Return [x, y] of the center of cell containing provided text 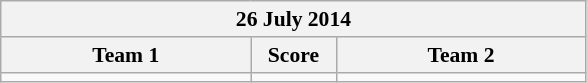
Score [294, 55]
Team 1 [126, 55]
Team 2 [461, 55]
26 July 2014 [294, 19]
